Output the [X, Y] coordinate of the center of the cell containing the given text.  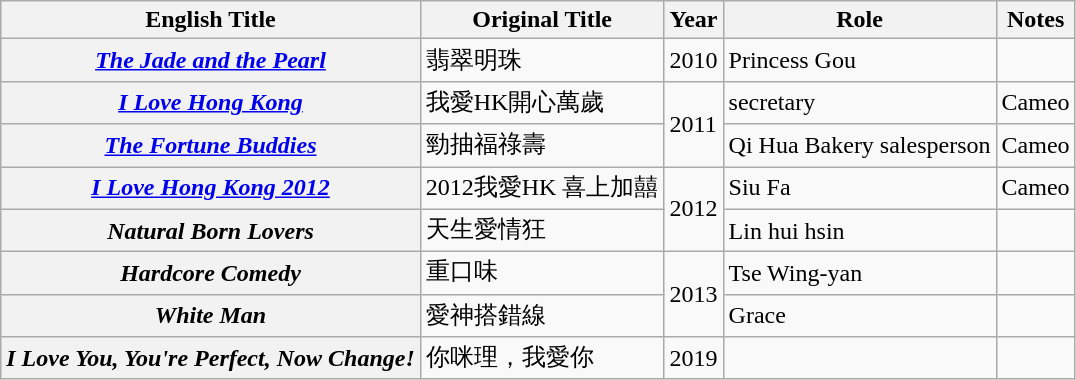
Princess Gou [860, 60]
2013 [694, 294]
I Love You, You're Perfect, Now Change! [211, 358]
我愛HK開心萬歲 [542, 102]
重口味 [542, 274]
Notes [1036, 20]
你咪理，我愛你 [542, 358]
愛神搭錯線 [542, 316]
Grace [860, 316]
The Fortune Buddies [211, 146]
翡翠明珠 [542, 60]
I Love Hong Kong 2012 [211, 188]
勁抽福祿壽 [542, 146]
天生愛情狂 [542, 230]
secretary [860, 102]
Original Title [542, 20]
Year [694, 20]
White Man [211, 316]
2012 [694, 208]
2011 [694, 124]
Qi Hua Bakery salesperson [860, 146]
2012我愛HK 喜上加囍 [542, 188]
I Love Hong Kong [211, 102]
2010 [694, 60]
The Jade and the Pearl [211, 60]
Natural Born Lovers [211, 230]
Lin hui hsin [860, 230]
Hardcore Comedy [211, 274]
Role [860, 20]
Tse Wing-yan [860, 274]
Siu Fa [860, 188]
English Title [211, 20]
2019 [694, 358]
